Determine the (x, y) coordinate at the center of the cell enclosing the given text.  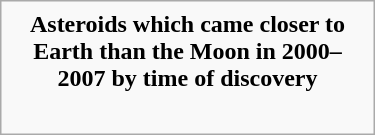
Asteroids which came closer to Earth than the Moon in 2000–2007 by time of discovery (187, 51)
